Find where the given text appears and provide that cell's center as [x, y] coordinate. 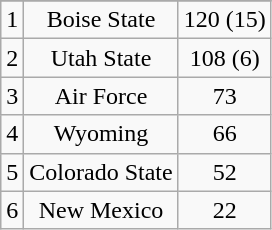
3 [12, 96]
73 [224, 96]
4 [12, 134]
2 [12, 58]
Colorado State [101, 172]
New Mexico [101, 210]
52 [224, 172]
6 [12, 210]
Utah State [101, 58]
66 [224, 134]
Boise State [101, 20]
108 (6) [224, 58]
1 [12, 20]
22 [224, 210]
Wyoming [101, 134]
120 (15) [224, 20]
5 [12, 172]
Air Force [101, 96]
